From the cell containing the given text, extract its center point as [x, y] coordinate. 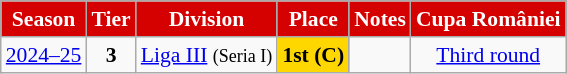
Season [44, 19]
Liga III (Seria I) [207, 55]
Notes [380, 19]
Third round [488, 55]
3 [110, 55]
2024–25 [44, 55]
Tier [110, 19]
1st (C) [313, 55]
Place [313, 19]
Cupa României [488, 19]
Division [207, 19]
